Scan for the cell matching the given text and deliver its [X, Y] coordinate at center. 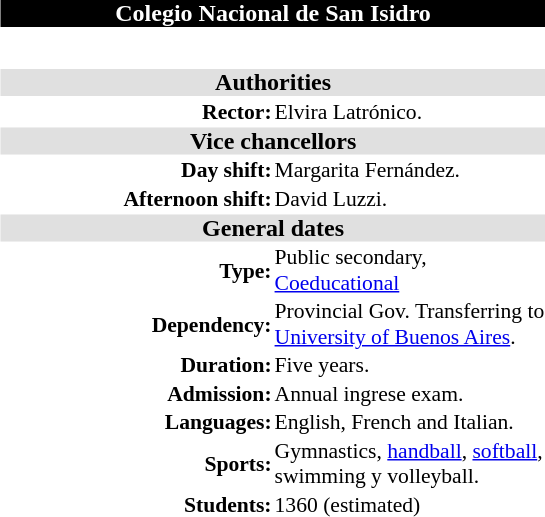
Elvira Latrónico. [410, 112]
Annual ingrese exam. [410, 394]
Languages: [136, 423]
Afternoon shift: [136, 199]
Gymnastics, handball, softball, swimming y volleyball. [410, 464]
Provincial Gov. Transferring to University of Buenos Aires. [410, 324]
Type: [136, 270]
Five years. [410, 365]
Sports: [136, 464]
David Luzzi. [410, 199]
Admission: [136, 394]
Rector: [136, 112]
Day shift: [136, 171]
Duration: [136, 365]
Dependency: [136, 324]
Authorities [273, 82]
Public secondary, Coeducational [410, 270]
Vice chancellors [273, 142]
Margarita Fernández. [410, 171]
Colegio Nacional de San Isidro [273, 14]
General dates [273, 228]
English, French and Italian. [410, 423]
